Extract the (X, Y) coordinate from the center of the cell holding the provided text.  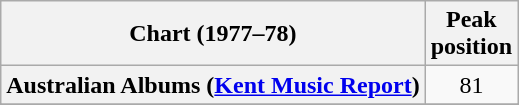
Australian Albums (Kent Music Report) (213, 85)
Peakposition (471, 34)
81 (471, 85)
Chart (1977–78) (213, 34)
